Find where the given text appears and provide that cell's center as [x, y] coordinate. 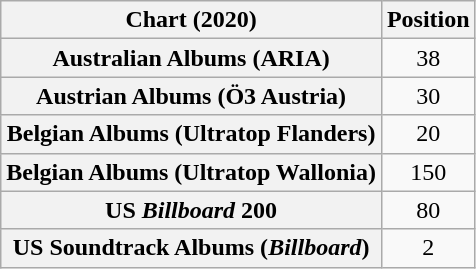
Position [428, 20]
20 [428, 134]
US Soundtrack Albums (Billboard) [192, 248]
Belgian Albums (Ultratop Wallonia) [192, 172]
2 [428, 248]
Chart (2020) [192, 20]
Belgian Albums (Ultratop Flanders) [192, 134]
38 [428, 58]
80 [428, 210]
Austrian Albums (Ö3 Austria) [192, 96]
US Billboard 200 [192, 210]
150 [428, 172]
Australian Albums (ARIA) [192, 58]
30 [428, 96]
